From the cell containing the given text, extract its center point as [x, y] coordinate. 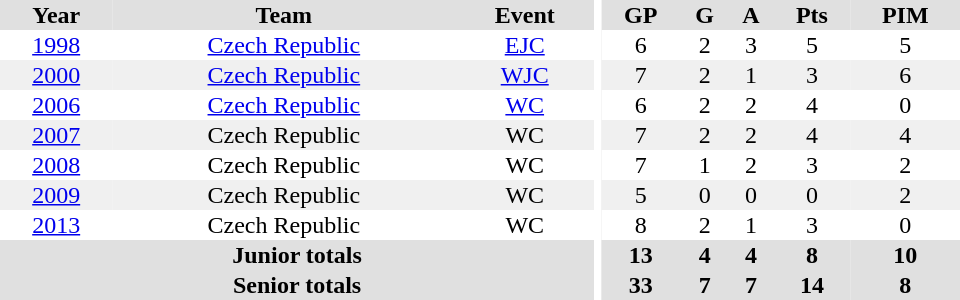
2006 [56, 105]
2007 [56, 135]
2000 [56, 75]
WJC [524, 75]
1998 [56, 45]
Event [524, 15]
PIM [905, 15]
10 [905, 255]
2008 [56, 165]
Pts [812, 15]
13 [641, 255]
Junior totals [297, 255]
2009 [56, 195]
Senior totals [297, 285]
33 [641, 285]
14 [812, 285]
EJC [524, 45]
2013 [56, 225]
Team [284, 15]
Year [56, 15]
G [705, 15]
A [752, 15]
GP [641, 15]
